Search for the cell housing the specified text and yield its (x, y) center coordinate. 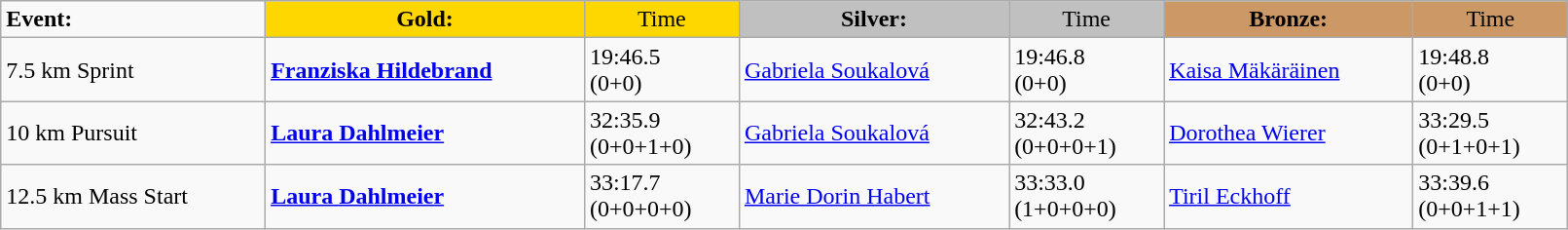
33:17.7(0+0+0+0) (662, 197)
32:35.9(0+0+1+0) (662, 133)
Gold: (425, 19)
19:48.8(0+0) (1491, 70)
Marie Dorin Habert (874, 197)
32:43.2(0+0+0+1) (1086, 133)
Bronze: (1289, 19)
10 km Pursuit (133, 133)
12.5 km Mass Start (133, 197)
33:29.5(0+1+0+1) (1491, 133)
Event: (133, 19)
Tiril Eckhoff (1289, 197)
Kaisa Mäkäräinen (1289, 70)
Franziska Hildebrand (425, 70)
7.5 km Sprint (133, 70)
19:46.5(0+0) (662, 70)
33:33.0(1+0+0+0) (1086, 197)
19:46.8(0+0) (1086, 70)
Silver: (874, 19)
Dorothea Wierer (1289, 133)
33:39.6(0+0+1+1) (1491, 197)
